Provide the [X, Y] coordinate of the cell's center where the given text is located.  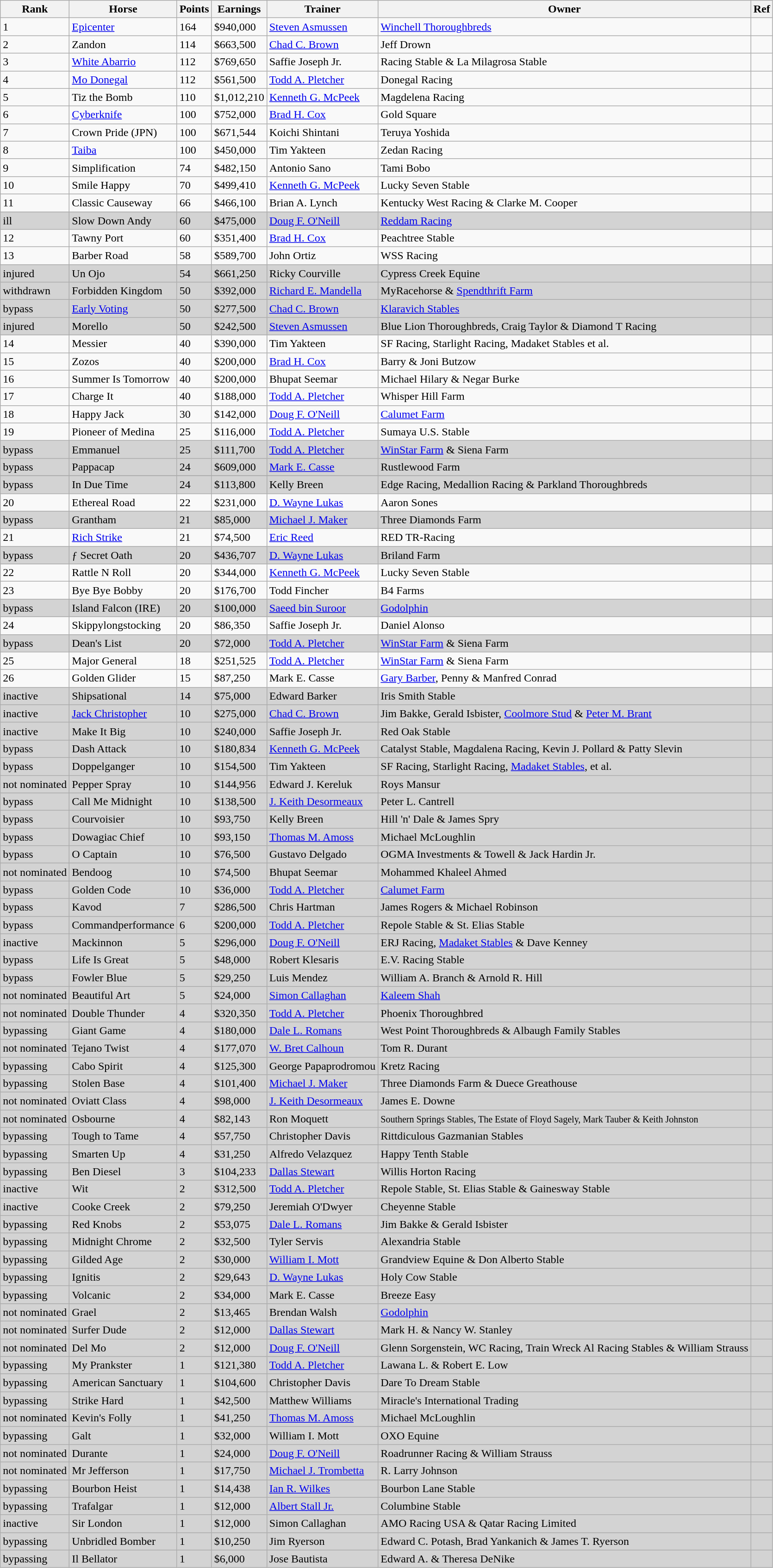
West Point Thoroughbreds & Albaugh Family Stables [565, 1030]
$93,750 [239, 819]
$79,250 [239, 1207]
Chris Hartman [322, 907]
Osbourne [123, 1119]
Eric Reed [322, 538]
$113,800 [239, 484]
James Rogers & Michael Robinson [565, 907]
Whisper Hill Farm [565, 397]
13 [35, 256]
$390,000 [239, 344]
Dash Attack [123, 749]
Brendan Walsh [322, 1312]
$41,250 [239, 1418]
Holy Cow Stable [565, 1277]
Pioneer of Medina [123, 432]
Roys Mansur [565, 784]
Tiz the Bomb [123, 97]
Golden Glider [123, 678]
$14,438 [239, 1488]
12 [35, 238]
Three Diamonds Farm [565, 520]
$36,000 [239, 890]
Michael Hilary & Negar Burke [565, 379]
Ben Diesel [123, 1171]
$475,000 [239, 221]
Island Falcon (IRE) [123, 608]
$82,143 [239, 1119]
$769,650 [239, 62]
Cypress Creek Equine [565, 273]
Ethereal Road [123, 502]
Happy Jack [123, 414]
Gustavo Delgado [322, 855]
Oviatt Class [123, 1101]
Iris Smith Stable [565, 696]
Kevin's Folly [123, 1418]
$48,000 [239, 960]
$436,707 [239, 555]
164 [194, 27]
Red Oak Stable [565, 731]
Cyberknife [123, 115]
$13,465 [239, 1312]
SF Racing, Starlight Racing, Madaket Stables et al. [565, 344]
Mohammed Khaleel Ahmed [565, 872]
Jeremiah O'Dwyer [322, 1207]
Luis Mendez [322, 978]
$661,250 [239, 273]
Teruya Yoshida [565, 132]
Breeze Easy [565, 1295]
16 [35, 379]
withdrawn [35, 291]
Ignitis [123, 1277]
Sir London [123, 1524]
Donegal Racing [565, 80]
Commandperformance [123, 925]
ERJ Racing, Madaket Stables & Dave Kenney [565, 942]
$231,000 [239, 502]
George Papaprodromou [322, 1066]
Emmanuel [123, 449]
Todd Fincher [322, 590]
Rattle N Roll [123, 573]
Strike Hard [123, 1401]
Shipsational [123, 696]
Robert Klesaris [322, 960]
$57,750 [239, 1136]
Brian A. Lynch [322, 203]
Richard E. Mandella [322, 291]
23 [35, 590]
Volcanic [123, 1295]
$75,000 [239, 696]
OGMA Investments & Towell & Jack Hardin Jr. [565, 855]
$32,000 [239, 1436]
Ron Moquett [322, 1119]
Skippylongstocking [123, 626]
Antonio Sano [322, 167]
Sumaya U.S. Stable [565, 432]
$144,956 [239, 784]
Owner [565, 9]
Golden Code [123, 890]
Grael [123, 1312]
$111,700 [239, 449]
Rittdiculous Gazmanian Stables [565, 1136]
Barber Road [123, 256]
Tawny Port [123, 238]
Pepper Spray [123, 784]
$450,000 [239, 150]
Kentucky West Racing & Clarke M. Cooper [565, 203]
Racing Stable & La Milagrosa Stable [565, 62]
Epicenter [123, 27]
$87,250 [239, 678]
66 [194, 203]
8 [35, 150]
$277,500 [239, 309]
$100,000 [239, 608]
Messier [123, 344]
$180,000 [239, 1030]
Smile Happy [123, 185]
$98,000 [239, 1101]
Slow Down Andy [123, 221]
$53,075 [239, 1224]
Morello [123, 326]
$240,000 [239, 731]
Matthew Williams [322, 1401]
Winchell Thoroughbreds [565, 27]
Taiba [123, 150]
$138,500 [239, 802]
Rustlewood Farm [565, 467]
Make It Big [123, 731]
$101,400 [239, 1084]
Bourbon Heist [123, 1488]
MyRacehorse & Spendthrift Farm [565, 291]
Tom R. Durant [565, 1048]
Horse [123, 9]
30 [194, 414]
$29,643 [239, 1277]
Major General [123, 661]
$561,500 [239, 80]
$42,500 [239, 1401]
Peter L. Cantrell [565, 802]
Pappacap [123, 467]
Magdelena Racing [565, 97]
26 [35, 678]
$320,350 [239, 1013]
Reddam Racing [565, 221]
Unbridled Bomber [123, 1541]
Repole Stable, St. Elias Stable & Gainesway Stable [565, 1189]
Red Knobs [123, 1224]
$116,000 [239, 432]
$663,500 [239, 44]
$499,410 [239, 185]
Il Bellator [123, 1559]
Jim Ryerson [322, 1541]
Miracle's International Trading [565, 1401]
Earnings [239, 9]
Midnight Chrome [123, 1242]
Trafalgar [123, 1506]
Jack Christopher [123, 713]
Beautiful Art [123, 995]
Zozos [123, 361]
In Due Time [123, 484]
Bye Bye Bobby [123, 590]
9 [35, 167]
Del Mo [123, 1348]
Tough to Tame [123, 1136]
Lawana L. & Robert E. Low [565, 1365]
Bendoog [123, 872]
Tejano Twist [123, 1048]
$296,000 [239, 942]
American Sanctuary [123, 1383]
Gold Square [565, 115]
Glenn Sorgenstein, WC Racing, Train Wreck Al Racing Stables & William Strauss [565, 1348]
$34,000 [239, 1295]
Southern Springs Stables, The Estate of Floyd Sagely, Mark Tauber & Keith Johnston [565, 1119]
$29,250 [239, 978]
Wit [123, 1189]
$609,000 [239, 467]
$72,000 [239, 643]
John Ortiz [322, 256]
Willis Horton Racing [565, 1171]
58 [194, 256]
Tami Bobo [565, 167]
Mo Donegal [123, 80]
Mr Jefferson [123, 1471]
Surfer Dude [123, 1330]
Saeed bin Suroor [322, 608]
$85,000 [239, 520]
Jose Bautista [322, 1559]
114 [194, 44]
$17,750 [239, 1471]
$31,250 [239, 1154]
Grantham [123, 520]
SF Racing, Starlight Racing, Madaket Stables, et al. [565, 766]
$76,500 [239, 855]
RED TR-Racing [565, 538]
Mark H. & Nancy W. Stanley [565, 1330]
$176,700 [239, 590]
$940,000 [239, 27]
Kretz Racing [565, 1066]
Zedan Racing [565, 150]
Happy Tenth Stable [565, 1154]
Alfredo Velazquez [322, 1154]
$177,070 [239, 1048]
W. Bret Calhoun [322, 1048]
Ricky Courville [322, 273]
Cabo Spirit [123, 1066]
Phoenix Thoroughbred [565, 1013]
Smarten Up [123, 1154]
James E. Downe [565, 1101]
$312,500 [239, 1189]
Gary Barber, Penny & Manfred Conrad [565, 678]
Koichi Shintani [322, 132]
Tyler Servis [322, 1242]
$32,500 [239, 1242]
Edward Barker [322, 696]
$671,544 [239, 132]
Early Voting [123, 309]
Call Me Midnight [123, 802]
Giant Game [123, 1030]
Galt [123, 1436]
$344,000 [239, 573]
$104,600 [239, 1383]
$275,000 [239, 713]
$104,233 [239, 1171]
Jeff Drown [565, 44]
O Captain [123, 855]
Aaron Sones [565, 502]
Jim Bakke & Gerald Isbister [565, 1224]
$251,525 [239, 661]
$1,012,210 [239, 97]
Courvoisier [123, 819]
Daniel Alonso [565, 626]
AMO Racing USA & Qatar Racing Limited [565, 1524]
Briland Farm [565, 555]
R. Larry Johnson [565, 1471]
Summer Is Tomorrow [123, 379]
74 [194, 167]
$10,250 [239, 1541]
70 [194, 185]
Repole Stable & St. Elias Stable [565, 925]
$121,380 [239, 1365]
Mackinnon [123, 942]
Fowler Blue [123, 978]
Grandview Equine & Don Alberto Stable [565, 1259]
Rank [35, 9]
Cooke Creek [123, 1207]
Crown Pride (JPN) [123, 132]
$30,000 [239, 1259]
Dare To Dream Stable [565, 1383]
Durante [123, 1453]
Edward C. Potash, Brad Yankanich & James T. Ryerson [565, 1541]
OXO Equine [565, 1436]
Edward A. & Theresa DeNike [565, 1559]
$6,000 [239, 1559]
Alexandria Stable [565, 1242]
Catalyst Stable, Magdalena Racing, Kevin J. Pollard & Patty Slevin [565, 749]
Cheyenne Stable [565, 1207]
$466,100 [239, 203]
My Prankster [123, 1365]
$188,000 [239, 397]
White Abarrio [123, 62]
$86,350 [239, 626]
19 [35, 432]
Life Is Great [123, 960]
Double Thunder [123, 1013]
17 [35, 397]
Simplification [123, 167]
Dean's List [123, 643]
Barry & Joni Butzow [565, 361]
Forbidden Kingdom [123, 291]
Blue Lion Thoroughbreds, Craig Taylor & Diamond T Racing [565, 326]
ill [35, 221]
$589,700 [239, 256]
ƒ Secret Oath [123, 555]
Stolen Base [123, 1084]
$482,150 [239, 167]
Albert Stall Jr. [322, 1506]
Hill 'n' Dale & James Spry [565, 819]
Kavod [123, 907]
Klaravich Stables [565, 309]
Michael J. Trombetta [322, 1471]
54 [194, 273]
Rich Strike [123, 538]
$286,500 [239, 907]
Kaleem Shah [565, 995]
$392,000 [239, 291]
Roadrunner Racing & William Strauss [565, 1453]
E.V. Racing Stable [565, 960]
Peachtree Stable [565, 238]
Columbine Stable [565, 1506]
Dowagiac Chief [123, 837]
William A. Branch & Arnold R. Hill [565, 978]
Bourbon Lane Stable [565, 1488]
Charge It [123, 397]
$351,400 [239, 238]
Points [194, 9]
Gilded Age [123, 1259]
B4 Farms [565, 590]
11 [35, 203]
$125,300 [239, 1066]
WSS Racing [565, 256]
$93,150 [239, 837]
$752,000 [239, 115]
Classic Causeway [123, 203]
Edward J. Kereluk [322, 784]
Jim Bakke, Gerald Isbister, Coolmore Stud & Peter M. Brant [565, 713]
Doppelganger [123, 766]
Three Diamonds Farm & Duece Greathouse [565, 1084]
110 [194, 97]
Ref [762, 9]
Edge Racing, Medallion Racing & Parkland Thoroughbreds [565, 484]
$142,000 [239, 414]
$242,500 [239, 326]
$154,500 [239, 766]
Zandon [123, 44]
Trainer [322, 9]
$180,834 [239, 749]
Ian R. Wilkes [322, 1488]
Un Ojo [123, 273]
